From the cell containing the given text, extract its center point as (X, Y) coordinate. 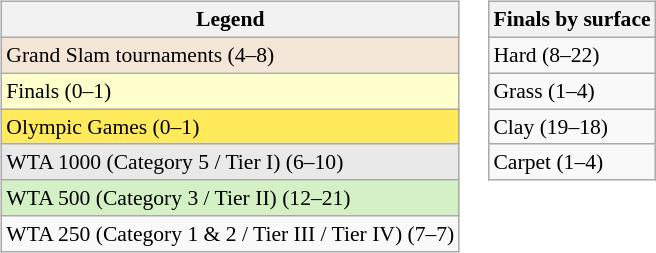
WTA 1000 (Category 5 / Tier I) (6–10) (230, 162)
Finals by surface (572, 20)
Grass (1–4) (572, 91)
Finals (0–1) (230, 91)
WTA 250 (Category 1 & 2 / Tier III / Tier IV) (7–7) (230, 234)
Clay (19–18) (572, 127)
Legend (230, 20)
Carpet (1–4) (572, 162)
Hard (8–22) (572, 55)
Olympic Games (0–1) (230, 127)
Grand Slam tournaments (4–8) (230, 55)
WTA 500 (Category 3 / Tier II) (12–21) (230, 198)
